Output the (x, y) coordinate of the center of the cell containing the given text.  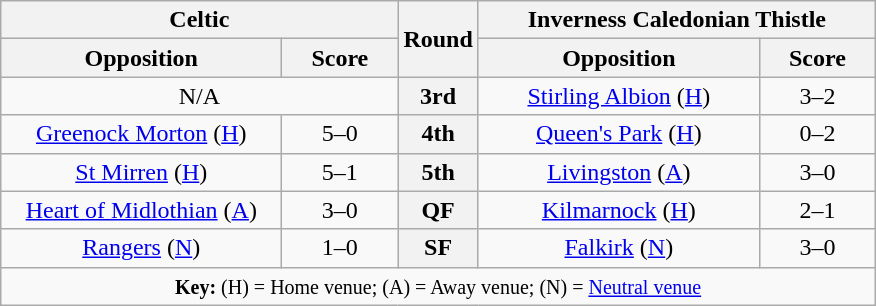
QF (438, 210)
N/A (200, 96)
1–0 (340, 248)
5–0 (340, 134)
Livingston (A) (618, 172)
4th (438, 134)
Inverness Caledonian Thistle (676, 20)
Round (438, 39)
Greenock Morton (H) (142, 134)
Key: (H) = Home venue; (A) = Away venue; (N) = Neutral venue (438, 286)
0–2 (817, 134)
5th (438, 172)
Rangers (N) (142, 248)
3rd (438, 96)
5–1 (340, 172)
Stirling Albion (H) (618, 96)
Celtic (200, 20)
3–2 (817, 96)
2–1 (817, 210)
Queen's Park (H) (618, 134)
St Mirren (H) (142, 172)
Falkirk (N) (618, 248)
Heart of Midlothian (A) (142, 210)
Kilmarnock (H) (618, 210)
SF (438, 248)
